Return the (X, Y) coordinate for the center point of the cell that contains the specified text.  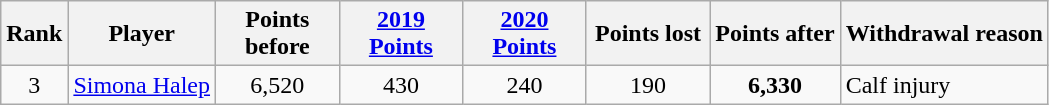
6,330 (775, 85)
Rank (34, 34)
Calf injury (944, 85)
Points before (278, 34)
Player (142, 34)
Points lost (648, 34)
Simona Halep (142, 85)
240 (525, 85)
6,520 (278, 85)
430 (401, 85)
3 (34, 85)
Points after (775, 34)
2020 Points (525, 34)
190 (648, 85)
2019 Points (401, 34)
Withdrawal reason (944, 34)
